Find where the given text appears and provide that cell's center as [x, y] coordinate. 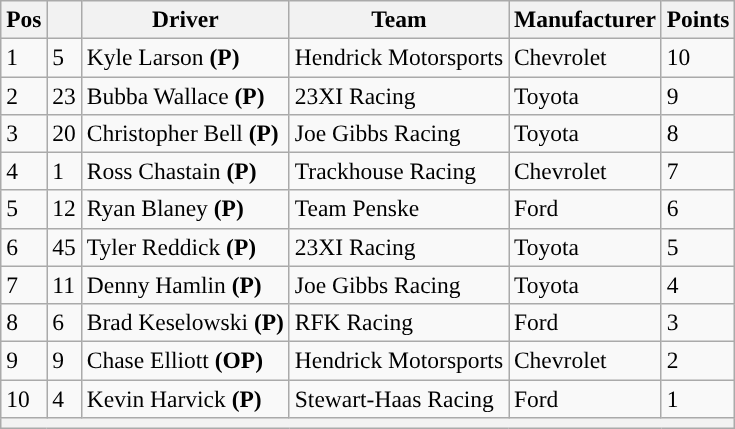
Christopher Bell (P) [185, 133]
45 [64, 247]
Driver [185, 19]
Tyler Reddick (P) [185, 247]
Team [398, 19]
Points [698, 19]
Chase Elliott (OP) [185, 360]
11 [64, 285]
RFK Racing [398, 322]
23 [64, 95]
12 [64, 209]
Trackhouse Racing [398, 171]
Kevin Harvick (P) [185, 398]
Pos [24, 19]
Team Penske [398, 209]
Manufacturer [584, 19]
Ryan Blaney (P) [185, 209]
Denny Hamlin (P) [185, 285]
Kyle Larson (P) [185, 57]
Brad Keselowski (P) [185, 322]
Stewart-Haas Racing [398, 398]
Bubba Wallace (P) [185, 95]
20 [64, 133]
Ross Chastain (P) [185, 171]
